Pinpoint the cell where the given text exists, returning its [X, Y] midpoint coordinate. 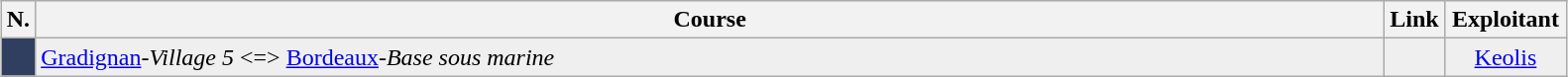
Gradignan-Village 5 <=> Bordeaux-Base sous marine [710, 57]
Exploitant [1506, 20]
Course [710, 20]
N. [18, 20]
Link [1414, 20]
Keolis [1506, 57]
